Search for the cell housing the specified text and yield its [X, Y] center coordinate. 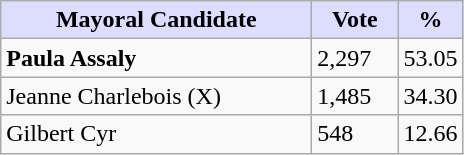
2,297 [355, 58]
12.66 [430, 134]
Gilbert Cyr [156, 134]
548 [355, 134]
34.30 [430, 96]
53.05 [430, 58]
Vote [355, 20]
Mayoral Candidate [156, 20]
Jeanne Charlebois (X) [156, 96]
Paula Assaly [156, 58]
% [430, 20]
1,485 [355, 96]
